Capture the cell that displays the provided text and extract its [X, Y] central coordinate. 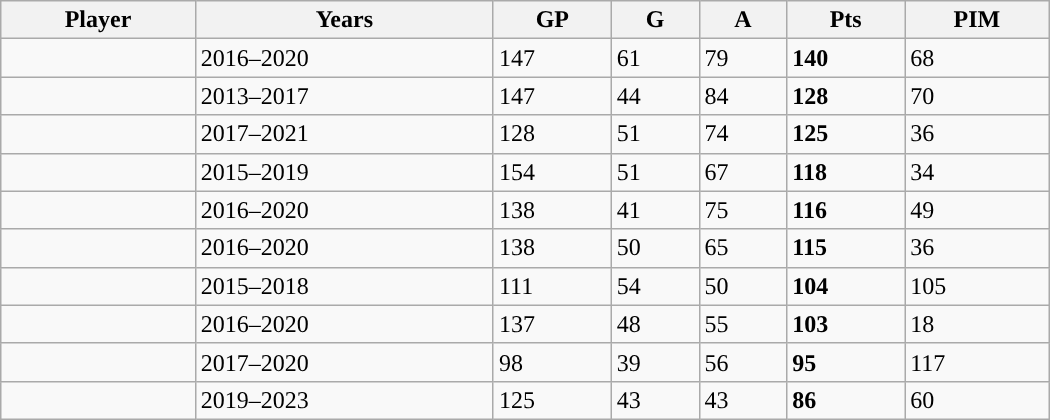
111 [552, 286]
67 [743, 172]
A [743, 20]
65 [743, 248]
56 [743, 362]
95 [846, 362]
55 [743, 324]
39 [655, 362]
154 [552, 172]
75 [743, 210]
105 [978, 286]
98 [552, 362]
Pts [846, 20]
86 [846, 400]
49 [978, 210]
68 [978, 58]
61 [655, 58]
2015–2018 [344, 286]
79 [743, 58]
104 [846, 286]
2013–2017 [344, 96]
103 [846, 324]
44 [655, 96]
2015–2019 [344, 172]
115 [846, 248]
GP [552, 20]
54 [655, 286]
137 [552, 324]
41 [655, 210]
116 [846, 210]
2017–2021 [344, 134]
117 [978, 362]
Player [98, 20]
74 [743, 134]
Years [344, 20]
18 [978, 324]
2017–2020 [344, 362]
2019–2023 [344, 400]
G [655, 20]
118 [846, 172]
84 [743, 96]
70 [978, 96]
PIM [978, 20]
140 [846, 58]
34 [978, 172]
60 [978, 400]
48 [655, 324]
